Capture the cell that displays the provided text and extract its (x, y) central coordinate. 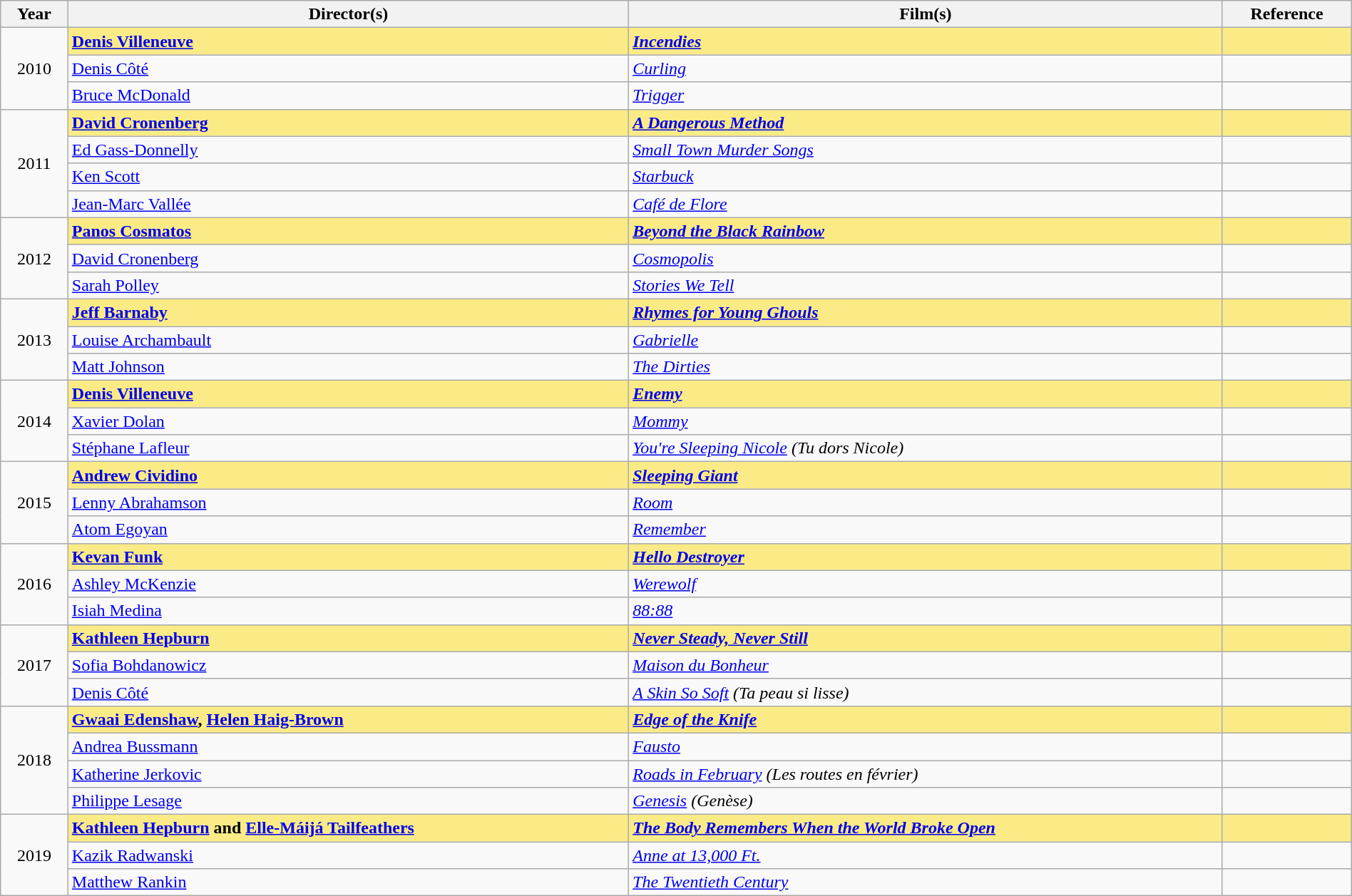
Cosmopolis (926, 258)
Bruce McDonald (348, 96)
Ed Gass-Donnelly (348, 150)
Kevan Funk (348, 557)
Sarah Polley (348, 285)
Stories We Tell (926, 285)
2017 (34, 665)
2013 (34, 339)
Incendies (926, 41)
Ken Scott (348, 177)
Kazik Radwanski (348, 855)
Small Town Murder Songs (926, 150)
Maison du Bonheur (926, 665)
The Body Remembers When the World Broke Open (926, 828)
Sleeping Giant (926, 475)
Kathleen Hepburn and Elle-Máijá Tailfeathers (348, 828)
Trigger (926, 96)
Isiah Medina (348, 611)
2014 (34, 421)
Café de Flore (926, 204)
2016 (34, 584)
Film(s) (926, 14)
2019 (34, 855)
Jean-Marc Vallée (348, 204)
Katherine Jerkovic (348, 773)
Andrea Bussmann (348, 746)
Fausto (926, 746)
Never Steady, Never Still (926, 638)
Starbuck (926, 177)
Panos Cosmatos (348, 231)
2018 (34, 760)
Gabrielle (926, 340)
Director(s) (348, 14)
Room (926, 503)
Xavier Dolan (348, 421)
2015 (34, 503)
The Dirties (926, 367)
Louise Archambault (348, 340)
Beyond the Black Rainbow (926, 231)
Curling (926, 68)
Edge of the Knife (926, 719)
Enemy (926, 394)
Genesis (Genèse) (926, 801)
Roads in February (Les routes en février) (926, 773)
2011 (34, 163)
Andrew Cividino (348, 475)
Reference (1286, 14)
Lenny Abrahamson (348, 503)
You're Sleeping Nicole (Tu dors Nicole) (926, 448)
Philippe Lesage (348, 801)
Year (34, 14)
Anne at 13,000 Ft. (926, 855)
Sofia Bohdanowicz (348, 665)
Matt Johnson (348, 367)
A Skin So Soft (Ta peau si lisse) (926, 692)
Ashley McKenzie (348, 584)
Stéphane Lafleur (348, 448)
Rhymes for Young Ghouls (926, 312)
Gwaai Edenshaw, Helen Haig-Brown (348, 719)
Hello Destroyer (926, 557)
Jeff Barnaby (348, 312)
Atom Egoyan (348, 530)
A Dangerous Method (926, 123)
Werewolf (926, 584)
2012 (34, 258)
Mommy (926, 421)
Remember (926, 530)
The Twentieth Century (926, 882)
88:88 (926, 611)
Matthew Rankin (348, 882)
2010 (34, 68)
Kathleen Hepburn (348, 638)
